Search for the cell housing the specified text and yield its [X, Y] center coordinate. 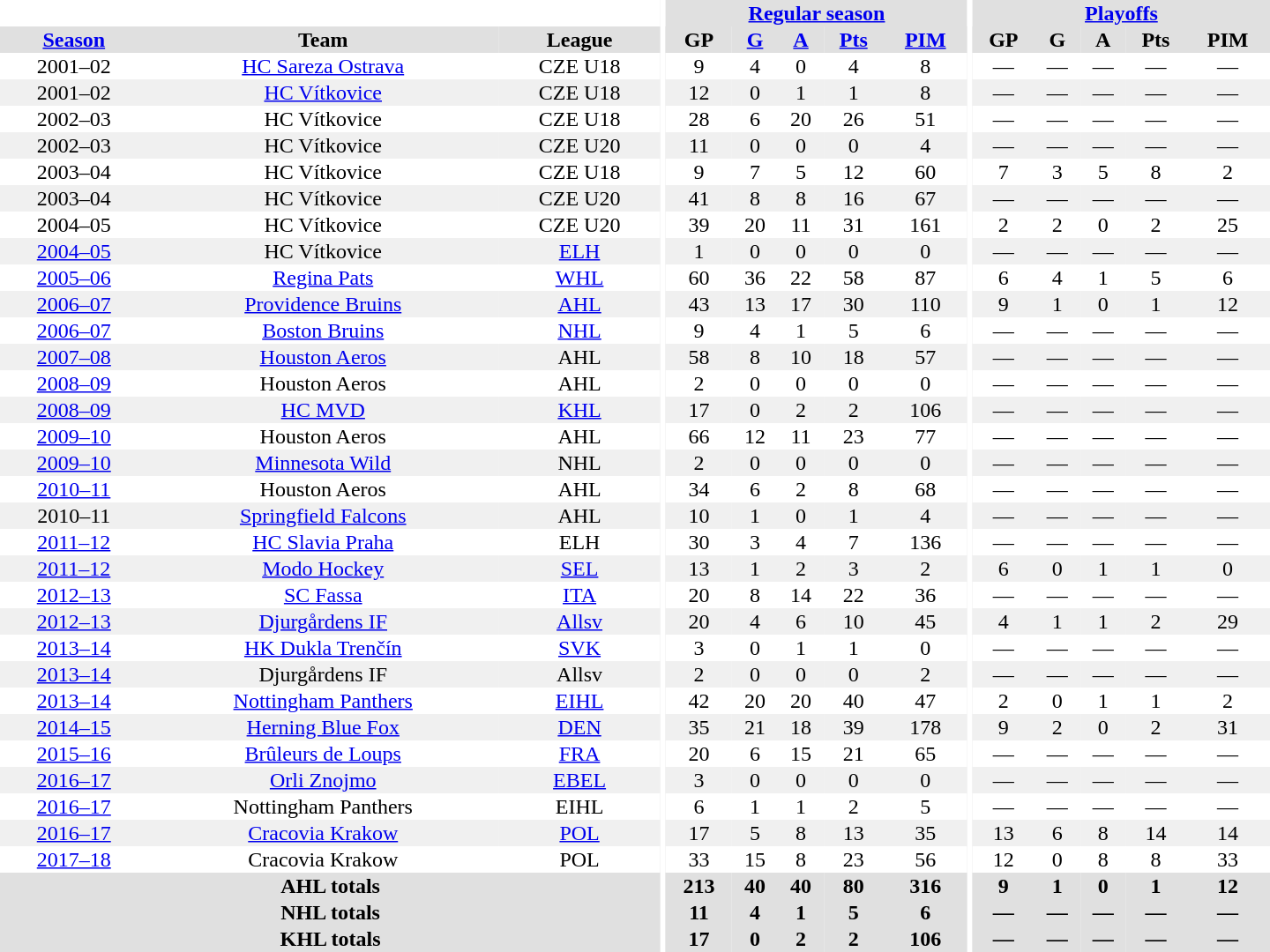
FRA [579, 754]
DEN [579, 727]
HK Dukla Trenčín [323, 648]
Team [323, 40]
80 [854, 886]
SEL [579, 569]
SC Fassa [323, 595]
41 [698, 198]
57 [925, 357]
29 [1228, 621]
213 [698, 886]
2007–08 [74, 357]
16 [854, 198]
47 [925, 701]
Season [74, 40]
2005–06 [74, 278]
26 [854, 119]
Modo Hockey [323, 569]
AHL totals [330, 886]
66 [698, 436]
68 [925, 489]
WHL [579, 278]
316 [925, 886]
65 [925, 754]
2015–16 [74, 754]
HC MVD [323, 410]
56 [925, 859]
KHL totals [330, 939]
25 [1228, 225]
161 [925, 225]
HC Sareza Ostrava [323, 66]
Playoffs [1122, 13]
Regular season [817, 13]
League [579, 40]
42 [698, 701]
Regina Pats [323, 278]
136 [925, 542]
Herning Blue Fox [323, 727]
67 [925, 198]
43 [698, 304]
SVK [579, 648]
51 [925, 119]
Providence Bruins [323, 304]
EBEL [579, 780]
178 [925, 727]
NHL totals [330, 912]
2014–15 [74, 727]
Minnesota Wild [323, 463]
KHL [579, 410]
HC Slavia Praha [323, 542]
Brûleurs de Loups [323, 754]
Boston Bruins [323, 331]
Orli Znojmo [323, 780]
28 [698, 119]
ITA [579, 595]
87 [925, 278]
110 [925, 304]
45 [925, 621]
34 [698, 489]
Springfield Falcons [323, 516]
2017–18 [74, 859]
77 [925, 436]
